Identify which cell holds the provided text, then report its (x, y) central coordinate. 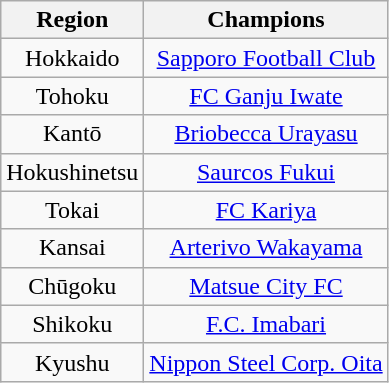
Tokai (72, 210)
Kyushu (72, 362)
Hokkaido (72, 58)
Briobecca Urayasu (266, 134)
Nippon Steel Corp. Oita (266, 362)
Saurcos Fukui (266, 172)
Champions (266, 20)
Hokushinetsu (72, 172)
Chūgoku (72, 286)
Sapporo Football Club (266, 58)
Kansai (72, 248)
Kantō (72, 134)
Matsue City FC (266, 286)
F.C. Imabari (266, 324)
Region (72, 20)
FC Kariya (266, 210)
Arterivo Wakayama (266, 248)
Shikoku (72, 324)
FC Ganju Iwate (266, 96)
Tohoku (72, 96)
